Provide the (X, Y) coordinate of the cell's center where the given text is located.  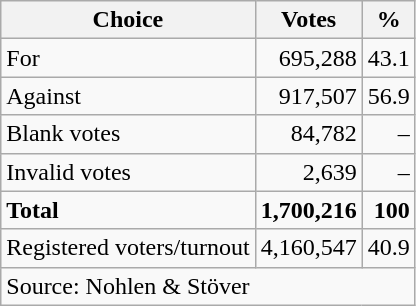
695,288 (308, 58)
4,160,547 (308, 248)
917,507 (308, 96)
Invalid votes (128, 172)
40.9 (388, 248)
% (388, 20)
Choice (128, 20)
100 (388, 210)
Registered voters/turnout (128, 248)
Blank votes (128, 134)
For (128, 58)
43.1 (388, 58)
2,639 (308, 172)
Total (128, 210)
56.9 (388, 96)
84,782 (308, 134)
Votes (308, 20)
1,700,216 (308, 210)
Against (128, 96)
Source: Nohlen & Stöver (208, 286)
